Detect which cell encompasses the target text, then output its (x, y) center coordinate. 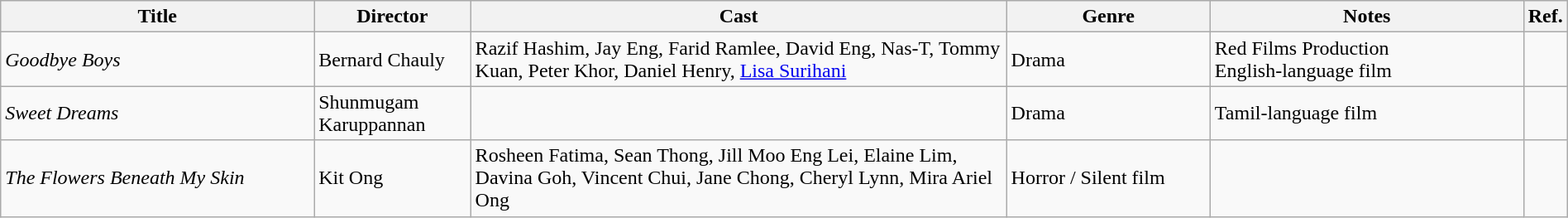
Razif Hashim, Jay Eng, Farid Ramlee, David Eng, Nas-T, Tommy Kuan, Peter Khor, Daniel Henry, Lisa Surihani (739, 60)
Horror / Silent film (1108, 178)
Goodbye Boys (157, 60)
Sweet Dreams (157, 113)
Cast (739, 17)
Ref. (1545, 17)
Rosheen Fatima, Sean Thong, Jill Moo Eng Lei, Elaine Lim, Davina Goh, Vincent Chui, Jane Chong, Cheryl Lynn, Mira Ariel Ong (739, 178)
Shunmugam Karuppannan (392, 113)
Director (392, 17)
The Flowers Beneath My Skin (157, 178)
Title (157, 17)
Tamil-language film (1366, 113)
Notes (1366, 17)
Genre (1108, 17)
Bernard Chauly (392, 60)
Red Films ProductionEnglish-language film (1366, 60)
Kit Ong (392, 178)
